Return (X, Y) of the center of cell containing provided text 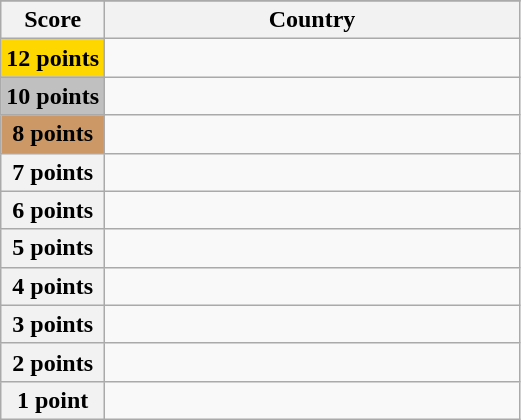
3 points (53, 324)
4 points (53, 286)
12 points (53, 58)
Country (312, 20)
7 points (53, 172)
Score (53, 20)
2 points (53, 362)
10 points (53, 96)
1 point (53, 400)
6 points (53, 210)
5 points (53, 248)
8 points (53, 134)
